Pinpoint the cell where the given text exists, returning its (x, y) midpoint coordinate. 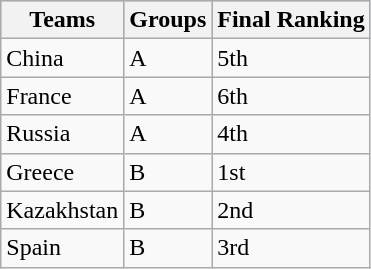
Teams (62, 20)
5th (291, 58)
Spain (62, 248)
Groups (168, 20)
Russia (62, 134)
6th (291, 96)
4th (291, 134)
1st (291, 172)
2nd (291, 210)
3rd (291, 248)
France (62, 96)
Kazakhstan (62, 210)
Greece (62, 172)
Final Ranking (291, 20)
China (62, 58)
